Provide the (X, Y) coordinate of the cell's center where the given text is located.  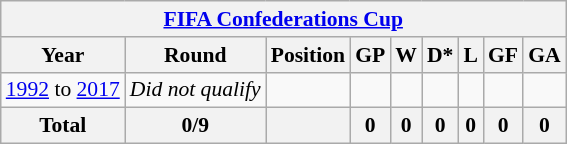
GA (544, 55)
GF (503, 55)
FIFA Confederations Cup (284, 19)
D* (440, 55)
Did not qualify (196, 90)
Year (63, 55)
Position (308, 55)
Total (63, 126)
Round (196, 55)
GP (370, 55)
L (470, 55)
1992 to 2017 (63, 90)
W (406, 55)
0/9 (196, 126)
